Locate the cell with the specified text and output its (x, y) center coordinate. 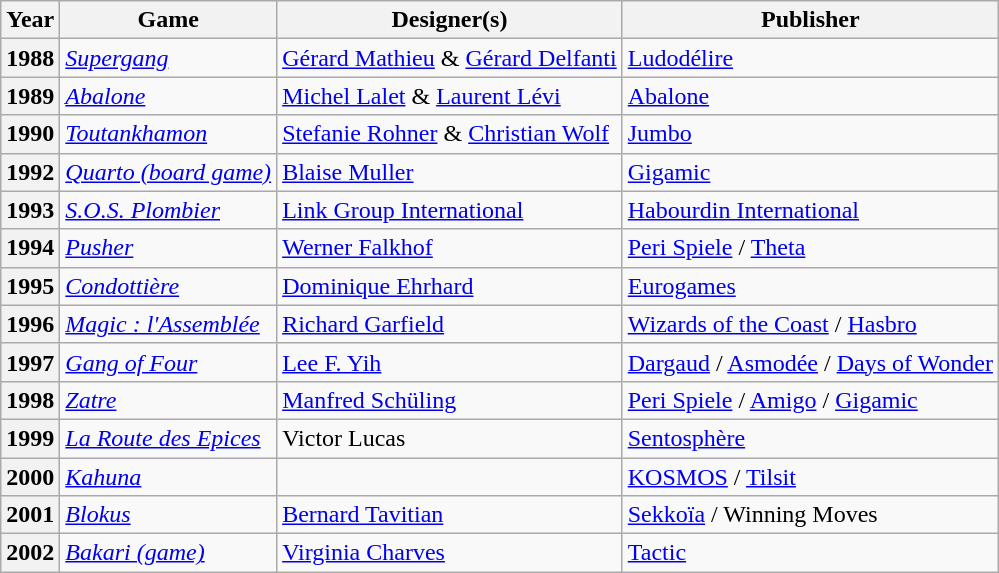
Game (168, 20)
Gérard Mathieu & Gérard Delfanti (450, 58)
1993 (30, 210)
Gang of Four (168, 362)
Supergang (168, 58)
Lee F. Yih (450, 362)
1998 (30, 400)
Zatre (168, 400)
Virginia Charves (450, 553)
1994 (30, 248)
Michel Lalet & Laurent Lévi (450, 96)
Publisher (810, 20)
Quarto (board game) (168, 172)
Bernard Tavitian (450, 515)
1999 (30, 438)
Blaise Muller (450, 172)
2001 (30, 515)
Bakari (game) (168, 553)
1995 (30, 286)
Pusher (168, 248)
Peri Spiele / Amigo / Gigamic (810, 400)
Gigamic (810, 172)
Eurogames (810, 286)
1997 (30, 362)
Sekkoïa / Winning Moves (810, 515)
Wizards of the Coast / Hasbro (810, 324)
Richard Garfield (450, 324)
2000 (30, 477)
Jumbo (810, 134)
1992 (30, 172)
Sentosphère (810, 438)
Condottière (168, 286)
Dargaud / Asmodée / Days of Wonder (810, 362)
1990 (30, 134)
Link Group International (450, 210)
Habourdin International (810, 210)
Toutankhamon (168, 134)
S.O.S. Plombier (168, 210)
La Route des Epices (168, 438)
Designer(s) (450, 20)
Magic : l'Assemblée (168, 324)
Manfred Schüling (450, 400)
Tactic (810, 553)
Year (30, 20)
Dominique Ehrhard (450, 286)
Ludodélire (810, 58)
1988 (30, 58)
1996 (30, 324)
Victor Lucas (450, 438)
Werner Falkhof (450, 248)
KOSMOS / Tilsit (810, 477)
Blokus (168, 515)
2002 (30, 553)
Peri Spiele / Theta (810, 248)
1989 (30, 96)
Stefanie Rohner & Christian Wolf (450, 134)
Kahuna (168, 477)
